Pinpoint the cell where the given text exists, returning its [x, y] midpoint coordinate. 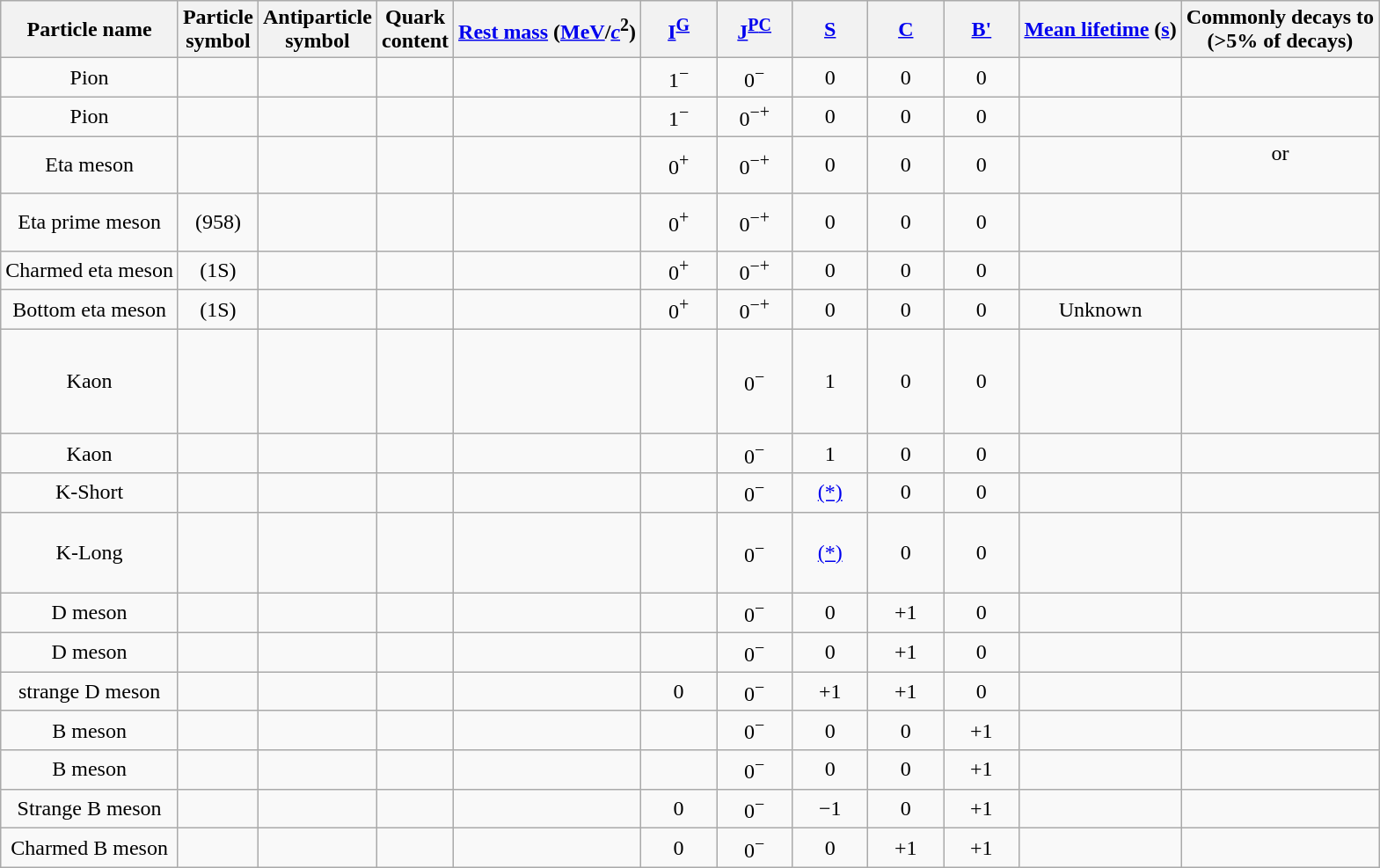
Eta meson [90, 165]
S [830, 30]
K-Short [90, 492]
B' [982, 30]
Mean lifetime (s) [1100, 30]
(958) [218, 222]
−1 [830, 809]
K-Long [90, 552]
Eta prime meson [90, 222]
IG [679, 30]
Antiparticle symbol [317, 30]
or [1280, 165]
C [906, 30]
Commonly decays to (>5% of decays) [1280, 30]
Particle symbol [218, 30]
Strange B meson [90, 809]
Bottom eta meson [90, 310]
JPC [755, 30]
strange D meson [90, 691]
Unknown [1100, 310]
Charmed eta meson [90, 271]
Charmed B meson [90, 848]
Particle name [90, 30]
Rest mass (MeV/c2) [547, 30]
Quark content [415, 30]
